Identify which cell holds the provided text, then report its (X, Y) central coordinate. 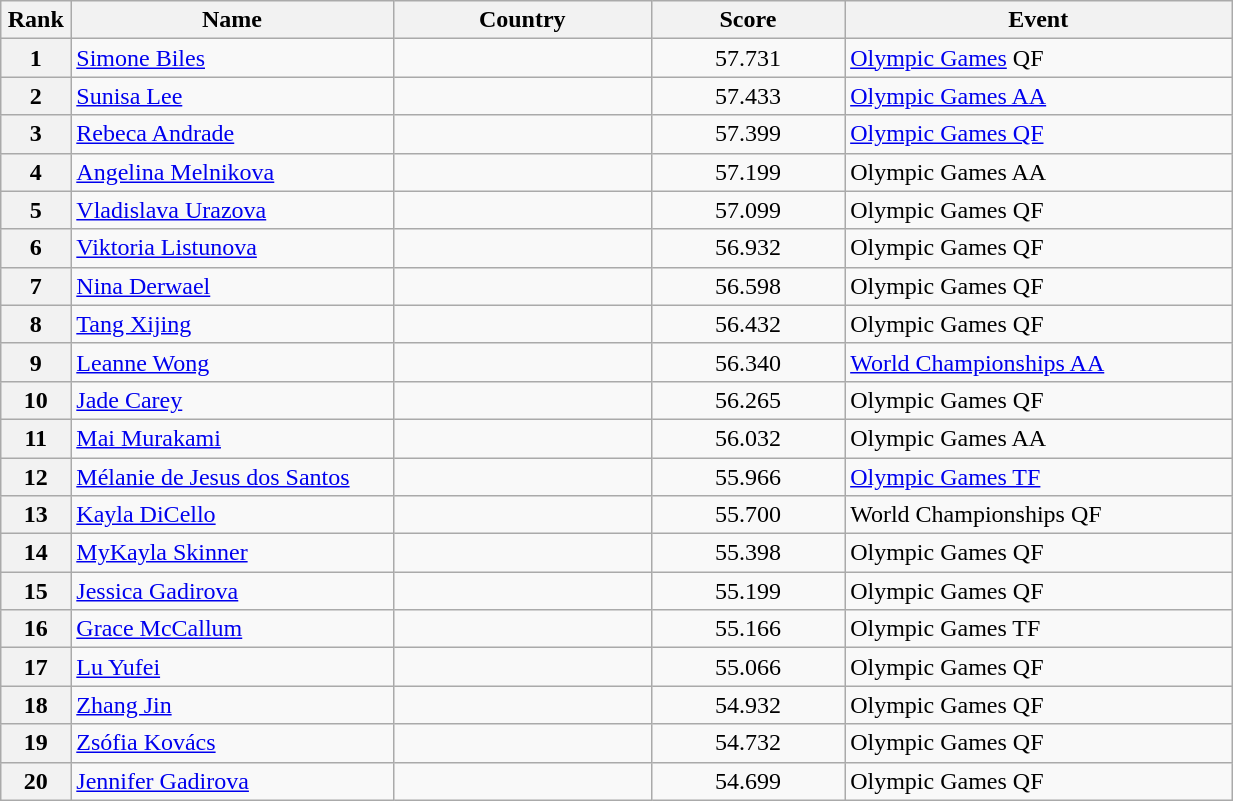
Lu Yufei (232, 667)
2 (36, 96)
54.699 (748, 781)
Country (522, 20)
5 (36, 210)
55.398 (748, 553)
Simone Biles (232, 58)
Jennifer Gadirova (232, 781)
54.932 (748, 705)
MyKayla Skinner (232, 553)
7 (36, 286)
18 (36, 705)
Grace McCallum (232, 629)
1 (36, 58)
56.032 (748, 438)
Jade Carey (232, 400)
Event (1038, 20)
Angelina Melnikova (232, 172)
Zhang Jin (232, 705)
19 (36, 743)
Nina Derwael (232, 286)
10 (36, 400)
Rank (36, 20)
Mai Murakami (232, 438)
6 (36, 248)
Name (232, 20)
55.966 (748, 477)
16 (36, 629)
12 (36, 477)
13 (36, 515)
Sunisa Lee (232, 96)
Viktoria Listunova (232, 248)
54.732 (748, 743)
Jessica Gadirova (232, 591)
55.199 (748, 591)
14 (36, 553)
Score (748, 20)
57.731 (748, 58)
56.932 (748, 248)
11 (36, 438)
57.399 (748, 134)
15 (36, 591)
World Championships AA (1038, 362)
56.432 (748, 324)
56.265 (748, 400)
Tang Xijing (232, 324)
56.598 (748, 286)
World Championships QF (1038, 515)
4 (36, 172)
57.199 (748, 172)
3 (36, 134)
57.099 (748, 210)
57.433 (748, 96)
Leanne Wong (232, 362)
20 (36, 781)
8 (36, 324)
Mélanie de Jesus dos Santos (232, 477)
Kayla DiCello (232, 515)
Rebeca Andrade (232, 134)
56.340 (748, 362)
9 (36, 362)
Zsófia Kovács (232, 743)
17 (36, 667)
Vladislava Urazova (232, 210)
55.066 (748, 667)
55.700 (748, 515)
55.166 (748, 629)
